Return (x, y) of the center of cell containing provided text 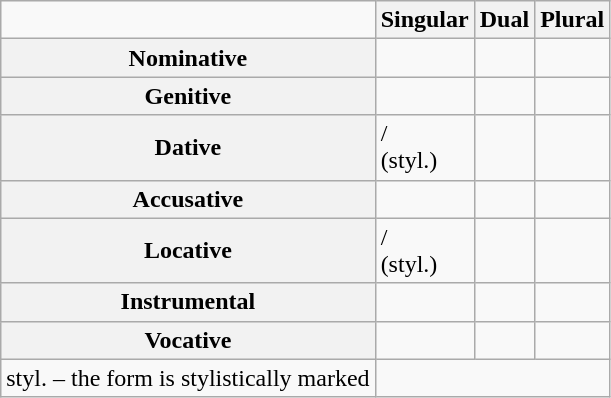
Accusative (188, 199)
Dative (188, 148)
Plural (572, 20)
Singular (424, 20)
Vocative (188, 340)
Nominative (188, 58)
Instrumental (188, 302)
Genitive (188, 96)
Dual (504, 20)
styl. – the form is stylistically marked (188, 378)
Locative (188, 250)
